From the cell containing the given text, extract its center point as (X, Y) coordinate. 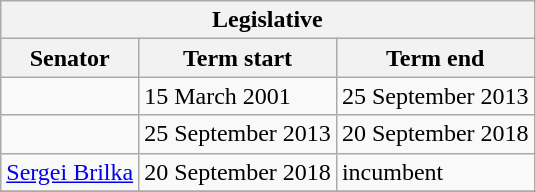
Term end (435, 58)
15 March 2001 (238, 96)
Sergei Brilka (70, 172)
Term start (238, 58)
Senator (70, 58)
Legislative (268, 20)
incumbent (435, 172)
